Scan for the cell matching the given text and deliver its [x, y] coordinate at center. 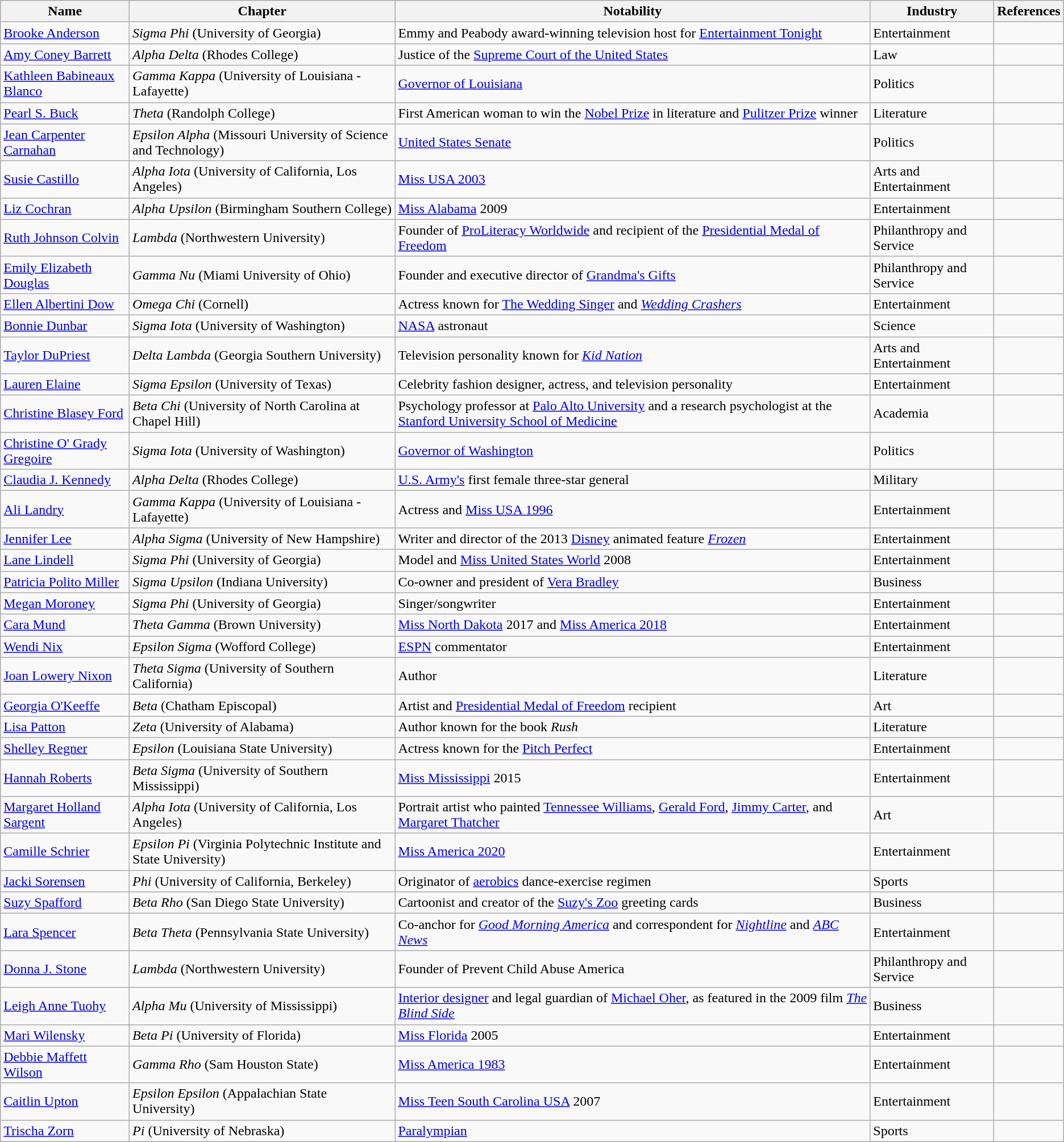
Camille Schrier [65, 852]
Beta Sigma (University of Southern Mississippi) [263, 777]
Originator of aerobics dance-exercise regimen [633, 881]
Pearl S. Buck [65, 113]
Epsilon Sigma (Wofford College) [263, 647]
Author known for the book Rush [633, 727]
Model and Miss United States World 2008 [633, 560]
Emily Elizabeth Douglas [65, 275]
Sigma Upsilon (Indiana University) [263, 582]
Hannah Roberts [65, 777]
ESPN commentator [633, 647]
Miss North Dakota 2017 and Miss America 2018 [633, 625]
Notability [633, 11]
Sigma Epsilon (University of Texas) [263, 385]
Miss America 2020 [633, 852]
Pi (University of Nebraska) [263, 1131]
Liz Cochran [65, 209]
Celebrity fashion designer, actress, and television personality [633, 385]
Military [932, 480]
Lane Lindell [65, 560]
Interior designer and legal guardian of Michael Oher, as featured in the 2009 film The Blind Side [633, 1006]
Epsilon Alpha (Missouri University of Science and Technology) [263, 142]
Donna J. Stone [65, 969]
Suzy Spafford [65, 903]
Justice of the Supreme Court of the United States [633, 55]
Beta (Chatham Episcopal) [263, 705]
Founder of ProLiteracy Worldwide and recipient of the Presidential Medal of Freedom [633, 237]
Miss Florida 2005 [633, 1035]
NASA astronaut [633, 326]
Gamma Nu (Miami University of Ohio) [263, 275]
Epsilon (Louisiana State University) [263, 748]
Singer/songwriter [633, 603]
Beta Pi (University of Florida) [263, 1035]
Jennifer Lee [65, 539]
Co-anchor for Good Morning America and correspondent for Nightline and ABC News [633, 932]
Emmy and Peabody award-winning television host for Entertainment Tonight [633, 33]
Name [65, 11]
Phi (University of California, Berkeley) [263, 881]
Actress known for the Pitch Perfect [633, 748]
Founder and executive director of Grandma's Gifts [633, 275]
Ali Landry [65, 509]
Beta Theta (Pennsylvania State University) [263, 932]
Alpha Mu (University of Mississippi) [263, 1006]
Beta Rho (San Diego State University) [263, 903]
Alpha Sigma (University of New Hampshire) [263, 539]
Cartoonist and creator of the Suzy's Zoo greeting cards [633, 903]
Writer and director of the 2013 Disney animated feature Frozen [633, 539]
Miss America 1983 [633, 1065]
Omega Chi (Cornell) [263, 304]
First American woman to win the Nobel Prize in literature and Pulitzer Prize winner [633, 113]
Jacki Sorensen [65, 881]
Theta (Randolph College) [263, 113]
Taylor DuPriest [65, 355]
Caitlin Upton [65, 1101]
Miss Teen South Carolina USA 2007 [633, 1101]
Theta Gamma (Brown University) [263, 625]
Law [932, 55]
Delta Lambda (Georgia Southern University) [263, 355]
Psychology professor at Palo Alto University and a research psychologist at the Stanford University School of Medicine [633, 414]
Miss Mississippi 2015 [633, 777]
Mari Wilensky [65, 1035]
Lisa Patton [65, 727]
Industry [932, 11]
U.S. Army's first female three-star general [633, 480]
Megan Moroney [65, 603]
Wendi Nix [65, 647]
Debbie Maffett Wilson [65, 1065]
Actress known for The Wedding Singer and Wedding Crashers [633, 304]
Epsilon Pi (Virginia Polytechnic Institute and State University) [263, 852]
Brooke Anderson [65, 33]
Lara Spencer [65, 932]
Actress and Miss USA 1996 [633, 509]
Founder of Prevent Child Abuse America [633, 969]
Ruth Johnson Colvin [65, 237]
Patricia Polito Miller [65, 582]
Kathleen Babineaux Blanco [65, 84]
Artist and Presidential Medal of Freedom recipient [633, 705]
Beta Chi (University of North Carolina at Chapel Hill) [263, 414]
Trischa Zorn [65, 1131]
Gamma Rho (Sam Houston State) [263, 1065]
Governor of Louisiana [633, 84]
Science [932, 326]
Alpha Upsilon (Birmingham Southern College) [263, 209]
Miss Alabama 2009 [633, 209]
United States Senate [633, 142]
Paralympian [633, 1131]
Epsilon Epsilon (Appalachian State University) [263, 1101]
Margaret Holland Sargent [65, 815]
References [1029, 11]
Christine O' Grady Gregoire [65, 451]
Amy Coney Barrett [65, 55]
Shelley Regner [65, 748]
Georgia O'Keeffe [65, 705]
Television personality known for Kid Nation [633, 355]
Governor of Washington [633, 451]
Joan Lowery Nixon [65, 676]
Leigh Anne Tuohy [65, 1006]
Zeta (University of Alabama) [263, 727]
Author [633, 676]
Bonnie Dunbar [65, 326]
Claudia J. Kennedy [65, 480]
Jean Carpenter Carnahan [65, 142]
Lauren Elaine [65, 385]
Christine Blasey Ford [65, 414]
Academia [932, 414]
Co-owner and president of Vera Bradley [633, 582]
Susie Castillo [65, 180]
Ellen Albertini Dow [65, 304]
Chapter [263, 11]
Theta Sigma (University of Southern California) [263, 676]
Portrait artist who painted Tennessee Williams, Gerald Ford, Jimmy Carter, and Margaret Thatcher [633, 815]
Miss USA 2003 [633, 180]
Cara Mund [65, 625]
